Locate the cell with the specified text and output its (X, Y) center coordinate. 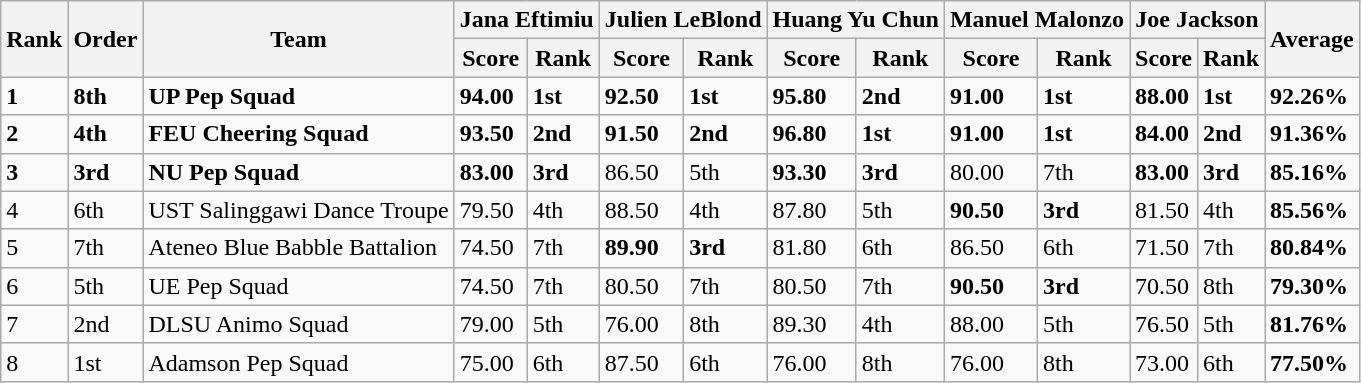
94.00 (490, 96)
96.80 (812, 134)
Adamson Pep Squad (298, 362)
2 (34, 134)
76.50 (1164, 324)
84.00 (1164, 134)
93.30 (812, 172)
Team (298, 39)
85.16% (1312, 172)
79.00 (490, 324)
81.76% (1312, 324)
NU Pep Squad (298, 172)
85.56% (1312, 210)
81.50 (1164, 210)
93.50 (490, 134)
80.84% (1312, 248)
79.30% (1312, 286)
Jana Eftimiu (526, 20)
Huang Yu Chun (856, 20)
Average (1312, 39)
77.50% (1312, 362)
UST Salinggawi Dance Troupe (298, 210)
71.50 (1164, 248)
81.80 (812, 248)
3 (34, 172)
Julien LeBlond (683, 20)
79.50 (490, 210)
87.50 (641, 362)
75.00 (490, 362)
4 (34, 210)
5 (34, 248)
70.50 (1164, 286)
FEU Cheering Squad (298, 134)
92.50 (641, 96)
Ateneo Blue Babble Battalion (298, 248)
88.50 (641, 210)
73.00 (1164, 362)
UP Pep Squad (298, 96)
UE Pep Squad (298, 286)
Joe Jackson (1198, 20)
Order (106, 39)
6 (34, 286)
Manuel Malonzo (1036, 20)
80.00 (990, 172)
95.80 (812, 96)
91.36% (1312, 134)
DLSU Animo Squad (298, 324)
8 (34, 362)
89.90 (641, 248)
89.30 (812, 324)
91.50 (641, 134)
7 (34, 324)
1 (34, 96)
87.80 (812, 210)
92.26% (1312, 96)
